Pinpoint the cell where the given text exists, returning its [X, Y] midpoint coordinate. 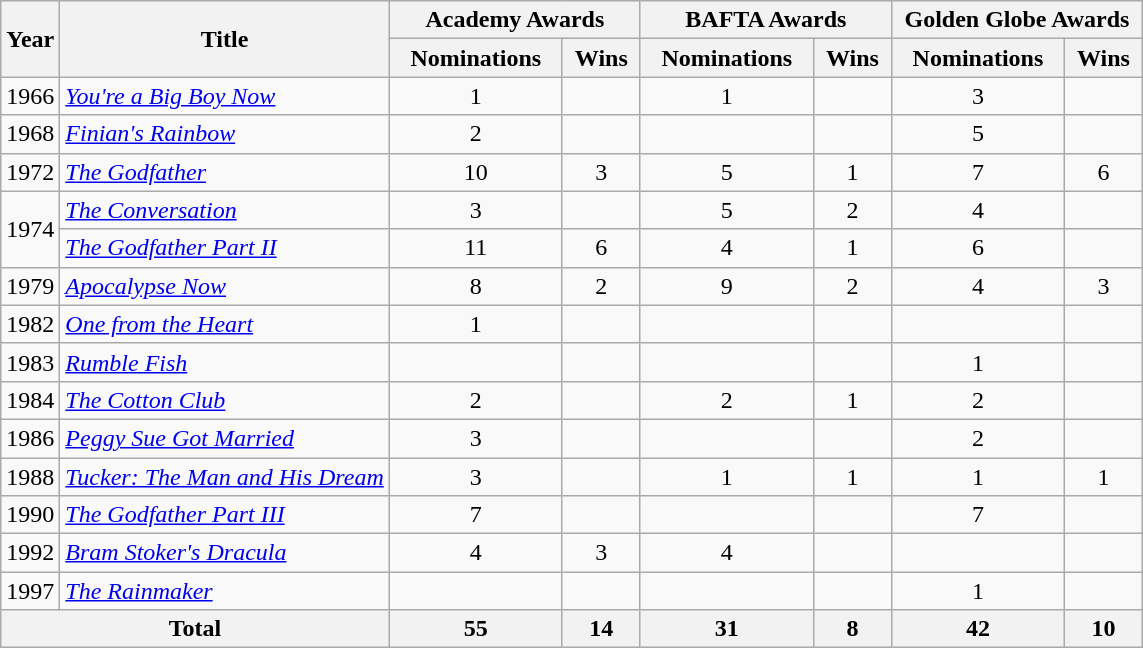
The Rainmaker [224, 591]
The Godfather Part II [224, 248]
Tucker: The Man and His Dream [224, 477]
31 [726, 629]
Finian's Rainbow [224, 134]
Rumble Fish [224, 362]
Title [224, 39]
You're a Big Boy Now [224, 96]
1982 [30, 324]
55 [476, 629]
1968 [30, 134]
The Godfather [224, 172]
Peggy Sue Got Married [224, 438]
1974 [30, 229]
14 [601, 629]
1988 [30, 477]
42 [978, 629]
Bram Stoker's Dracula [224, 553]
Academy Awards [514, 20]
9 [726, 286]
1984 [30, 400]
Apocalypse Now [224, 286]
1983 [30, 362]
The Conversation [224, 210]
1992 [30, 553]
One from the Heart [224, 324]
Total [196, 629]
1966 [30, 96]
1979 [30, 286]
1986 [30, 438]
Golden Globe Awards [1016, 20]
11 [476, 248]
The Cotton Club [224, 400]
The Godfather Part III [224, 515]
1997 [30, 591]
1972 [30, 172]
BAFTA Awards [766, 20]
Year [30, 39]
1990 [30, 515]
